Return [x, y] of the center of cell containing provided text 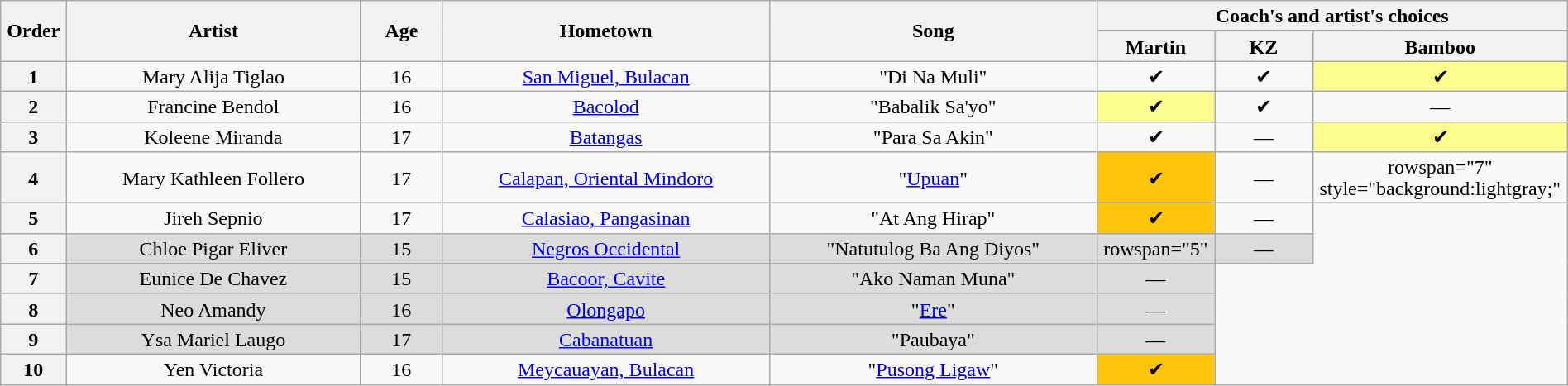
Neo Amandy [213, 309]
1 [33, 76]
Artist [213, 31]
7 [33, 279]
Bamboo [1440, 46]
Song [933, 31]
"Para Sa Akin" [933, 137]
Hometown [606, 31]
"Di Na Muli" [933, 76]
Age [402, 31]
"At Ang Hirap" [933, 218]
Cabanatuan [606, 339]
Koleene Miranda [213, 137]
3 [33, 137]
6 [33, 248]
Calasiao, Pangasinan [606, 218]
Bacoor, Cavite [606, 279]
10 [33, 369]
"Ako Naman Muna" [933, 279]
Jireh Sepnio [213, 218]
8 [33, 309]
Chloe Pigar Eliver [213, 248]
Ysa Mariel Laugo [213, 339]
San Miguel, Bulacan [606, 76]
5 [33, 218]
"Ere" [933, 309]
KZ [1264, 46]
Olongapo [606, 309]
Mary Kathleen Follero [213, 178]
"Paubaya" [933, 339]
Martin [1156, 46]
Coach's and artist's choices [1331, 17]
"Natutulog Ba Ang Diyos" [933, 248]
Negros Occidental [606, 248]
9 [33, 339]
Order [33, 31]
Bacolod [606, 106]
2 [33, 106]
Batangas [606, 137]
"Babalik Sa'yo" [933, 106]
"Upuan" [933, 178]
Calapan, Oriental Mindoro [606, 178]
Mary Alija Tiglao [213, 76]
Eunice De Chavez [213, 279]
Francine Bendol [213, 106]
Yen Victoria [213, 369]
4 [33, 178]
Meycauayan, Bulacan [606, 369]
"Pusong Ligaw" [933, 369]
rowspan="5" [1156, 248]
rowspan="7" style="background:lightgray;" [1440, 178]
